Return [x, y] of the center of cell containing provided text 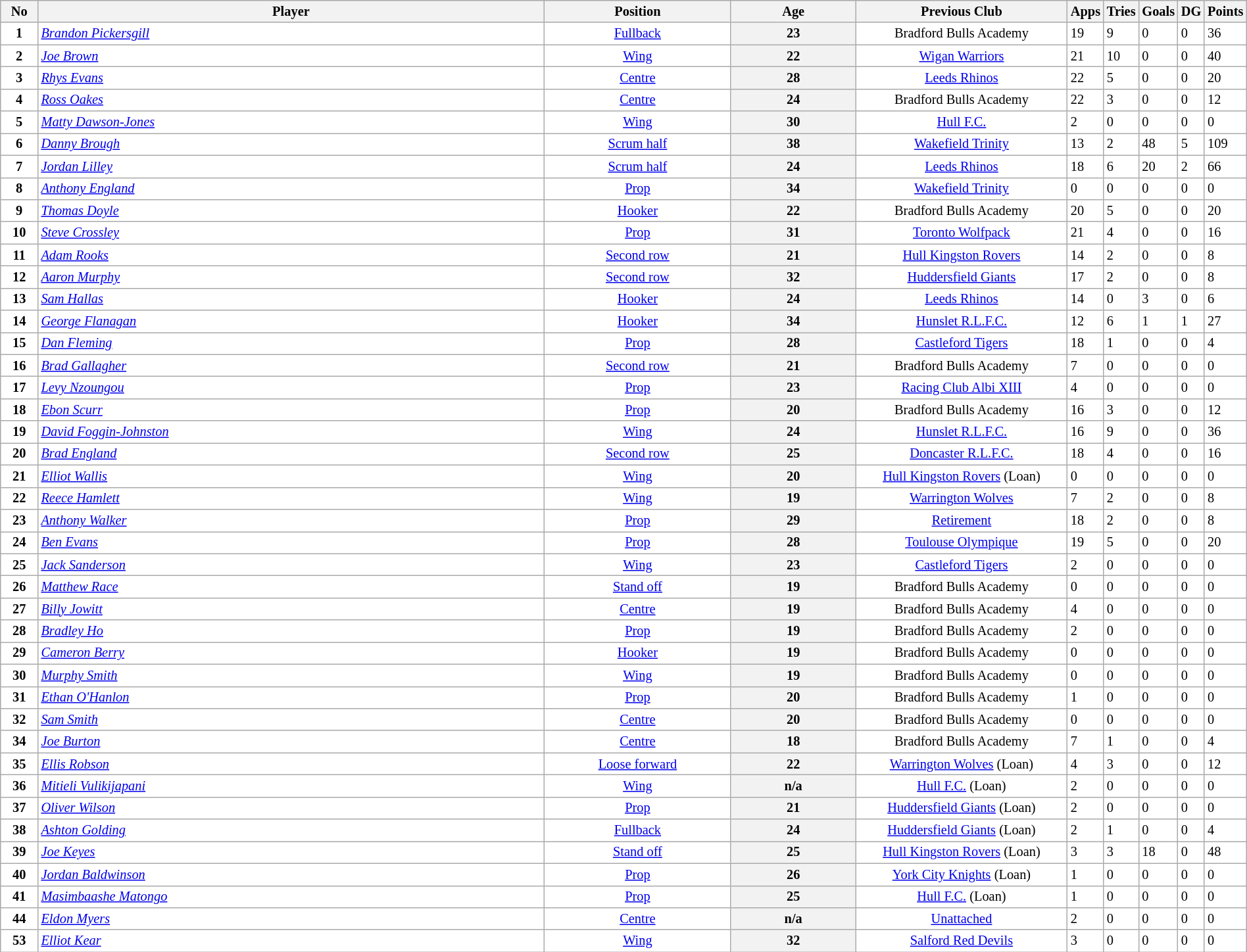
41 [20, 897]
Brad Gallagher [291, 366]
Ellis Robson [291, 764]
Salford Red Devils [962, 941]
Unattached [962, 918]
George Flanagan [291, 321]
Anthony England [291, 189]
Tries [1121, 11]
Aaron Murphy [291, 277]
Warrington Wolves (Loan) [962, 764]
Goals [1158, 11]
Points [1225, 11]
Joe Burton [291, 742]
Toulouse Olympique [962, 542]
Warrington Wolves [962, 498]
44 [20, 918]
Position [637, 11]
Ebon Scurr [291, 410]
Racing Club Albi XIII [962, 387]
Masimbaashe Matongo [291, 897]
Ethan O'Hanlon [291, 698]
Matty Dawson-Jones [291, 122]
Ben Evans [291, 542]
Jack Sanderson [291, 565]
Previous Club [962, 11]
Steve Crossley [291, 233]
Joe Keyes [291, 852]
11 [20, 255]
Bradley Ho [291, 631]
No [20, 11]
Retirement [962, 520]
39 [20, 852]
Eldon Myers [291, 918]
Thomas Doyle [291, 210]
Brad England [291, 454]
Elliot Kear [291, 941]
109 [1225, 144]
Billy Jowitt [291, 609]
Huddersfield Giants [962, 277]
Doncaster R.L.F.C. [962, 454]
Jordan Baldwinson [291, 874]
Loose forward [637, 764]
Hull F.C. [962, 122]
Rhys Evans [291, 78]
53 [20, 941]
Age [793, 11]
Ross Oakes [291, 100]
Ashton Golding [291, 830]
Brandon Pickersgill [291, 34]
Player [291, 11]
Danny Brough [291, 144]
Murphy Smith [291, 675]
Anthony Walker [291, 520]
Matthew Race [291, 586]
Dan Fleming [291, 343]
Apps [1085, 11]
Adam Rooks [291, 255]
Toronto Wolfpack [962, 233]
37 [20, 808]
Cameron Berry [291, 653]
66 [1225, 166]
35 [20, 764]
Mitieli Vulikijapani [291, 786]
York City Knights (Loan) [962, 874]
Levy Nzoungou [291, 387]
Reece Hamlett [291, 498]
DG [1191, 11]
Wigan Warriors [962, 56]
Hull Kingston Rovers [962, 255]
Oliver Wilson [291, 808]
Sam Hallas [291, 299]
David Foggin-Johnston [291, 432]
Elliot Wallis [291, 476]
15 [20, 343]
Sam Smith [291, 719]
Jordan Lilley [291, 166]
Joe Brown [291, 56]
